Determine the [X, Y] coordinate at the center of the cell enclosing the given text.  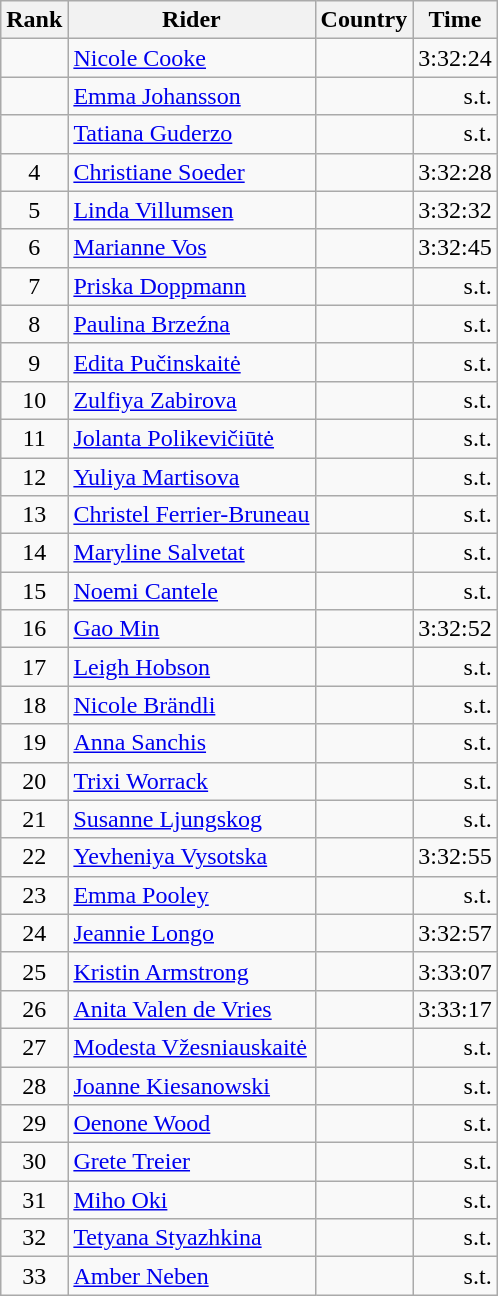
9 [34, 362]
22 [34, 857]
33 [34, 1276]
3:32:45 [455, 248]
25 [34, 971]
5 [34, 210]
30 [34, 1162]
Noemi Cantele [192, 591]
Maryline Salvetat [192, 553]
Jolanta Polikevičiūtė [192, 438]
16 [34, 629]
Time [455, 20]
3:32:24 [455, 58]
15 [34, 591]
11 [34, 438]
12 [34, 477]
Rank [34, 20]
Linda Villumsen [192, 210]
Christiane Soeder [192, 172]
Tetyana Styazhkina [192, 1238]
26 [34, 1009]
Nicole Cooke [192, 58]
Gao Min [192, 629]
Yuliya Martisova [192, 477]
18 [34, 705]
Anita Valen de Vries [192, 1009]
Tatiana Guderzo [192, 134]
Marianne Vos [192, 248]
3:33:17 [455, 1009]
Joanne Kiesanowski [192, 1085]
8 [34, 324]
Country [364, 20]
31 [34, 1200]
10 [34, 400]
21 [34, 819]
Christel Ferrier-Bruneau [192, 515]
Leigh Hobson [192, 667]
13 [34, 515]
Grete Treier [192, 1162]
4 [34, 172]
Anna Sanchis [192, 743]
27 [34, 1047]
Kristin Armstrong [192, 971]
3:32:55 [455, 857]
7 [34, 286]
6 [34, 248]
32 [34, 1238]
Emma Johansson [192, 96]
Oenone Wood [192, 1124]
Zulfiya Zabirova [192, 400]
Paulina Brzeźna [192, 324]
17 [34, 667]
20 [34, 781]
23 [34, 895]
28 [34, 1085]
24 [34, 933]
3:32:52 [455, 629]
Modesta Vžesniauskaitė [192, 1047]
3:33:07 [455, 971]
Yevheniya Vysotska [192, 857]
3:32:57 [455, 933]
Amber Neben [192, 1276]
14 [34, 553]
Priska Doppmann [192, 286]
Rider [192, 20]
Nicole Brändli [192, 705]
Miho Oki [192, 1200]
3:32:28 [455, 172]
Susanne Ljungskog [192, 819]
29 [34, 1124]
Emma Pooley [192, 895]
3:32:32 [455, 210]
Trixi Worrack [192, 781]
Edita Pučinskaitė [192, 362]
Jeannie Longo [192, 933]
19 [34, 743]
